Capture the cell that displays the provided text and extract its [X, Y] central coordinate. 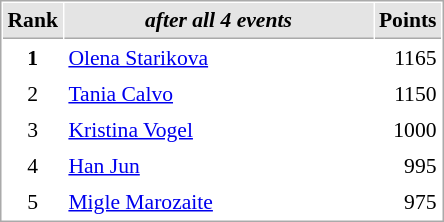
4 [32, 165]
Olena Starikova [218, 57]
2 [32, 93]
after all 4 events [218, 21]
975 [408, 201]
1165 [408, 57]
3 [32, 129]
Tania Calvo [218, 93]
Kristina Vogel [218, 129]
1000 [408, 129]
1150 [408, 93]
Rank [32, 21]
1 [32, 57]
Han Jun [218, 165]
995 [408, 165]
Points [408, 21]
Migle Marozaite [218, 201]
5 [32, 201]
